Search for the cell housing the specified text and yield its [x, y] center coordinate. 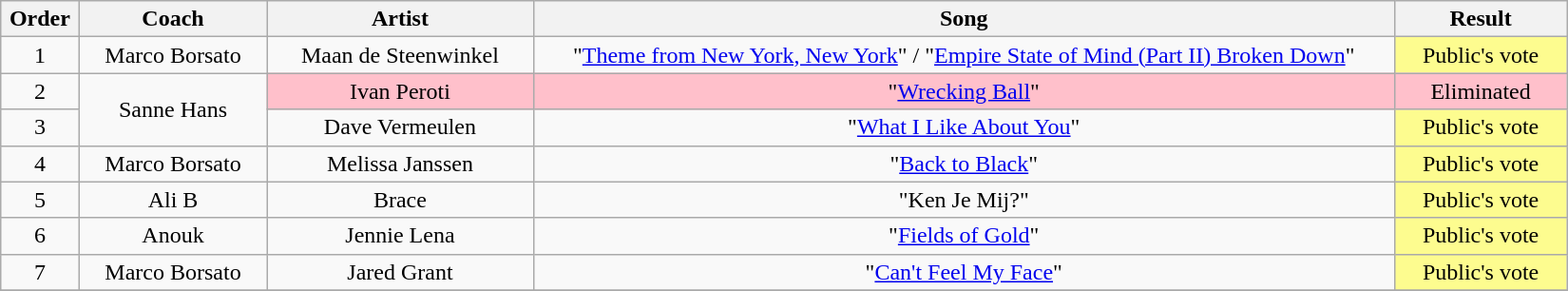
7 [40, 272]
Ivan Peroti [400, 91]
Sanne Hans [173, 109]
5 [40, 200]
Brace [400, 200]
"Fields of Gold" [964, 236]
Ali B [173, 200]
"Can't Feel My Face" [964, 272]
1 [40, 55]
"Wrecking Ball" [964, 91]
Coach [173, 19]
Dave Vermeulen [400, 127]
"Theme from New York, New York" / "Empire State of Mind (Part II) Broken Down" [964, 55]
"What I Like About You" [964, 127]
2 [40, 91]
Order [40, 19]
4 [40, 164]
Jennie Lena [400, 236]
3 [40, 127]
Eliminated [1481, 91]
6 [40, 236]
Anouk [173, 236]
Song [964, 19]
"Back to Black" [964, 164]
Maan de Steenwinkel [400, 55]
Jared Grant [400, 272]
"Ken Je Mij?" [964, 200]
Result [1481, 19]
Artist [400, 19]
Melissa Janssen [400, 164]
